Search for the cell housing the specified text and yield its (X, Y) center coordinate. 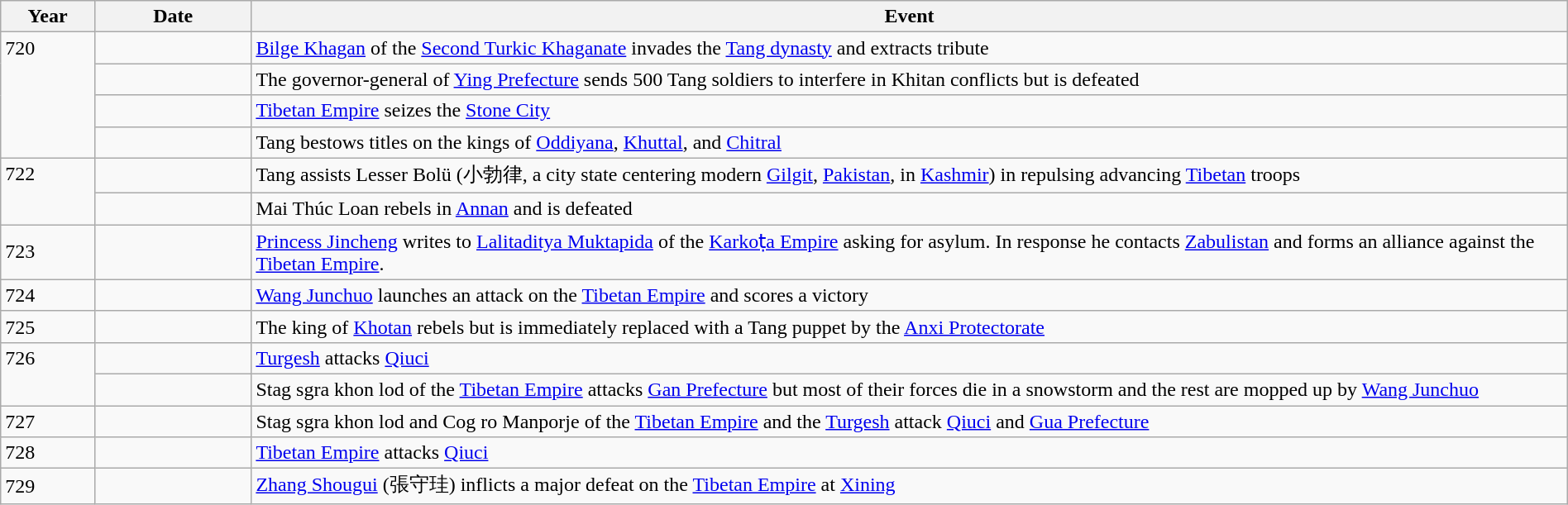
The king of Khotan rebels but is immediately replaced with a Tang puppet by the Anxi Protectorate (910, 326)
Wang Junchuo launches an attack on the Tibetan Empire and scores a victory (910, 295)
724 (48, 295)
720 (48, 95)
Tang bestows titles on the kings of Oddiyana, Khuttal, and Chitral (910, 142)
Bilge Khagan of the Second Turkic Khaganate invades the Tang dynasty and extracts tribute (910, 48)
Tang assists Lesser Bolü (小勃律, a city state centering modern Gilgit, Pakistan, in Kashmir) in repulsing advancing Tibetan troops (910, 175)
Turgesh attacks Qiuci (910, 358)
723 (48, 253)
725 (48, 326)
Date (172, 17)
727 (48, 421)
Zhang Shougui (張守珪) inflicts a major defeat on the Tibetan Empire at Xining (910, 486)
726 (48, 374)
The governor-general of Ying Prefecture sends 500 Tang soldiers to interfere in Khitan conflicts but is defeated (910, 79)
Tibetan Empire attacks Qiuci (910, 453)
729 (48, 486)
Year (48, 17)
728 (48, 453)
Tibetan Empire seizes the Stone City (910, 111)
722 (48, 192)
Stag sgra khon lod and Cog ro Manporje of the Tibetan Empire and the Turgesh attack Qiuci and Gua Prefecture (910, 421)
Event (910, 17)
Mai Thúc Loan rebels in Annan and is defeated (910, 209)
